Pinpoint the cell where the given text exists, returning its (x, y) midpoint coordinate. 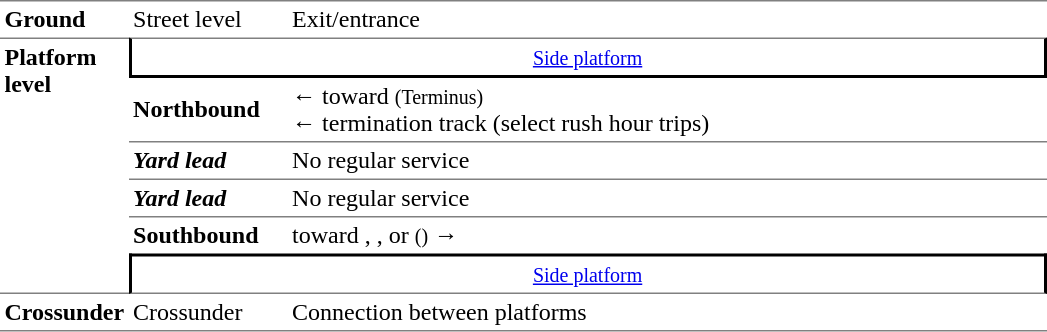
Southbound (208, 236)
Platform level (64, 166)
← toward (Terminus)← termination track (select rush hour trips) (668, 110)
toward , , or () → (668, 236)
Northbound (208, 110)
Exit/entrance (668, 19)
Ground (64, 19)
Connection between platforms (668, 313)
Street level (208, 19)
